Pinpoint the cell where the given text exists, returning its [x, y] midpoint coordinate. 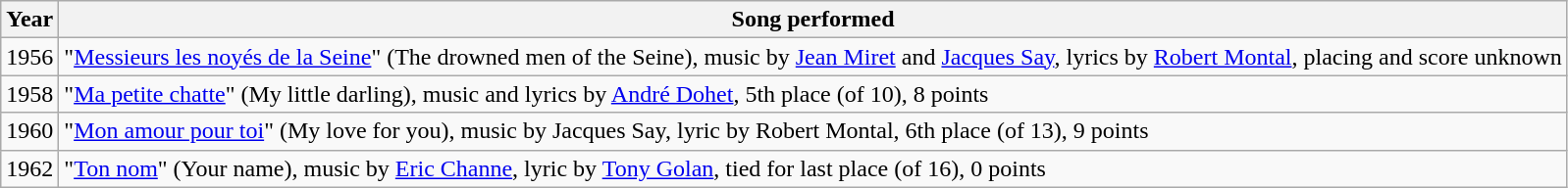
1960 [29, 131]
1962 [29, 168]
Year [29, 20]
"Ton nom" (Your name), music by Eric Channe, lyric by Tony Golan, tied for last place (of 16), 0 points [812, 168]
"Ma petite chatte" (My little darling), music and lyrics by André Dohet, 5th place (of 10), 8 points [812, 94]
1956 [29, 57]
Song performed [812, 20]
"Mon amour pour toi" (My love for you), music by Jacques Say, lyric by Robert Montal, 6th place (of 13), 9 points [812, 131]
1958 [29, 94]
